Pinpoint the cell where the given text exists, returning its (x, y) midpoint coordinate. 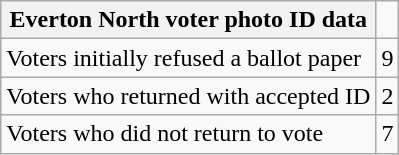
2 (388, 96)
Voters who did not return to vote (188, 134)
Voters initially refused a ballot paper (188, 58)
Voters who returned with accepted ID (188, 96)
9 (388, 58)
7 (388, 134)
Everton North voter photo ID data (188, 20)
